Find where the given text appears and provide that cell's center as (x, y) coordinate. 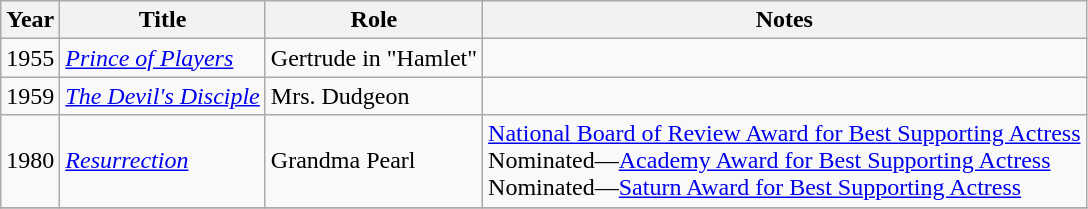
Notes (784, 20)
1980 (30, 161)
Title (163, 20)
The Devil's Disciple (163, 96)
Grandma Pearl (374, 161)
Resurrection (163, 161)
1955 (30, 58)
Prince of Players (163, 58)
Role (374, 20)
Year (30, 20)
Mrs. Dudgeon (374, 96)
1959 (30, 96)
Gertrude in "Hamlet" (374, 58)
